Capture the cell that displays the provided text and extract its [X, Y] central coordinate. 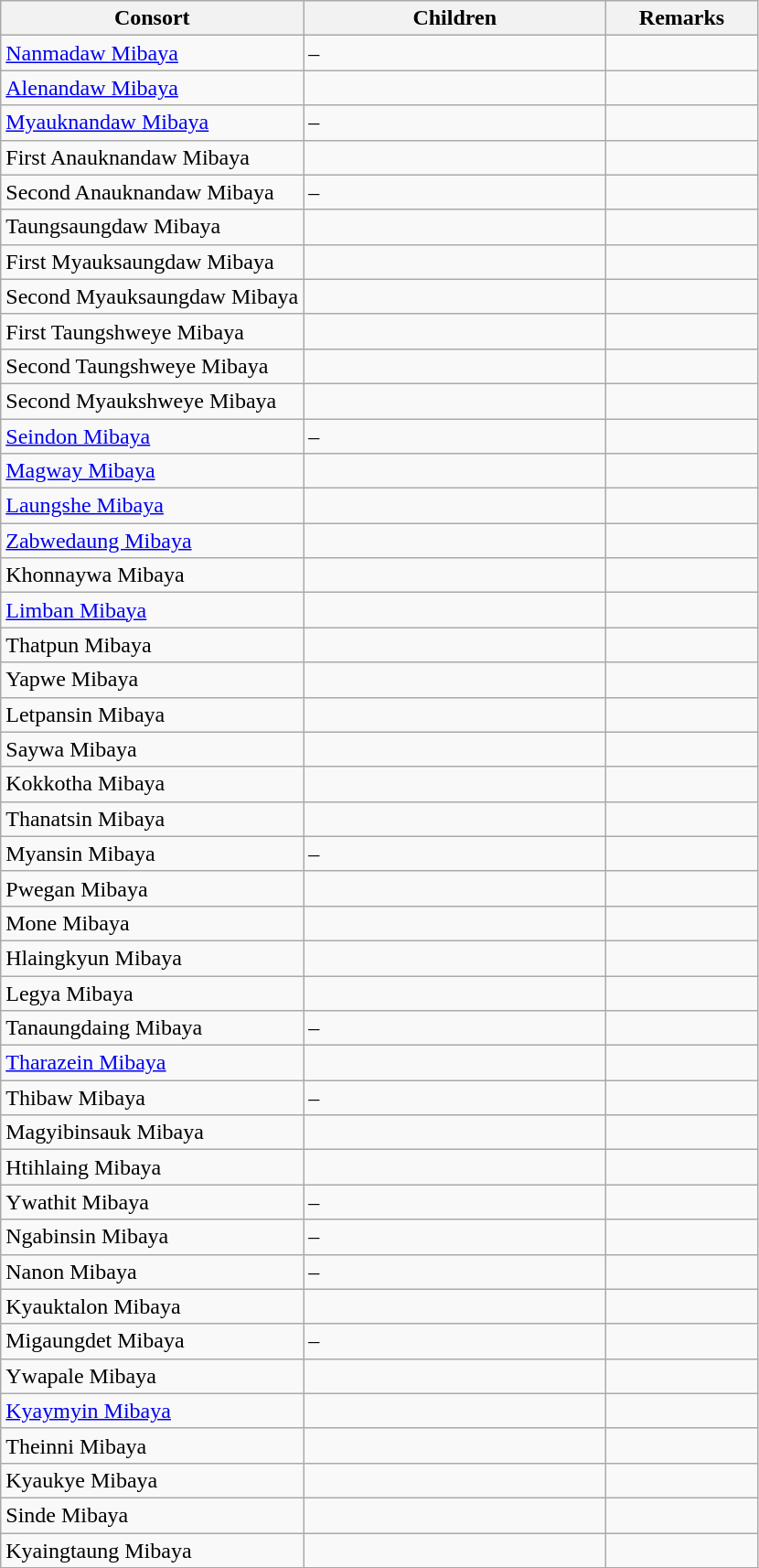
Tanaungdaing Mibaya [152, 1028]
Second Myaukshweye Mibaya [152, 401]
Kyaymyin Mibaya [152, 1411]
Alenandaw Mibaya [152, 88]
Second Myauksaungdaw Mibaya [152, 296]
Second Anauknandaw Mibaya [152, 192]
First Taungshweye Mibaya [152, 331]
Kokkotha Mibaya [152, 784]
Hlaingkyun Mibaya [152, 958]
Kyaukye Mibaya [152, 1480]
Limban Mibaya [152, 610]
Ywapale Mibaya [152, 1376]
Letpansin Mibaya [152, 714]
Khonnaywa Mibaya [152, 575]
Thanatsin Mibaya [152, 819]
Kyauktalon Mibaya [152, 1306]
Nanmadaw Mibaya [152, 53]
Laungshe Mibaya [152, 506]
First Anauknandaw Mibaya [152, 157]
Remarks [682, 18]
Magway Mibaya [152, 471]
Zabwedaung Mibaya [152, 541]
Tharazein Mibaya [152, 1063]
Taungsaungdaw Mibaya [152, 227]
Ywathit Mibaya [152, 1202]
Sinde Mibaya [152, 1515]
Ngabinsin Mibaya [152, 1237]
Seindon Mibaya [152, 436]
Htihlaing Mibaya [152, 1167]
Consort [152, 18]
Thibaw Mibaya [152, 1098]
Children [455, 18]
Pwegan Mibaya [152, 888]
Saywa Mibaya [152, 749]
Myauknandaw Mibaya [152, 123]
Theinni Mibaya [152, 1445]
First Myauksaungdaw Mibaya [152, 262]
Second Taungshweye Mibaya [152, 366]
Kyaingtaung Mibaya [152, 1551]
Mone Mibaya [152, 923]
Magyibinsauk Mibaya [152, 1133]
Myansin Mibaya [152, 854]
Thatpun Mibaya [152, 645]
Nanon Mibaya [152, 1272]
Yapwe Mibaya [152, 680]
Legya Mibaya [152, 993]
Migaungdet Mibaya [152, 1341]
